Pinpoint the cell where the given text exists, returning its (X, Y) midpoint coordinate. 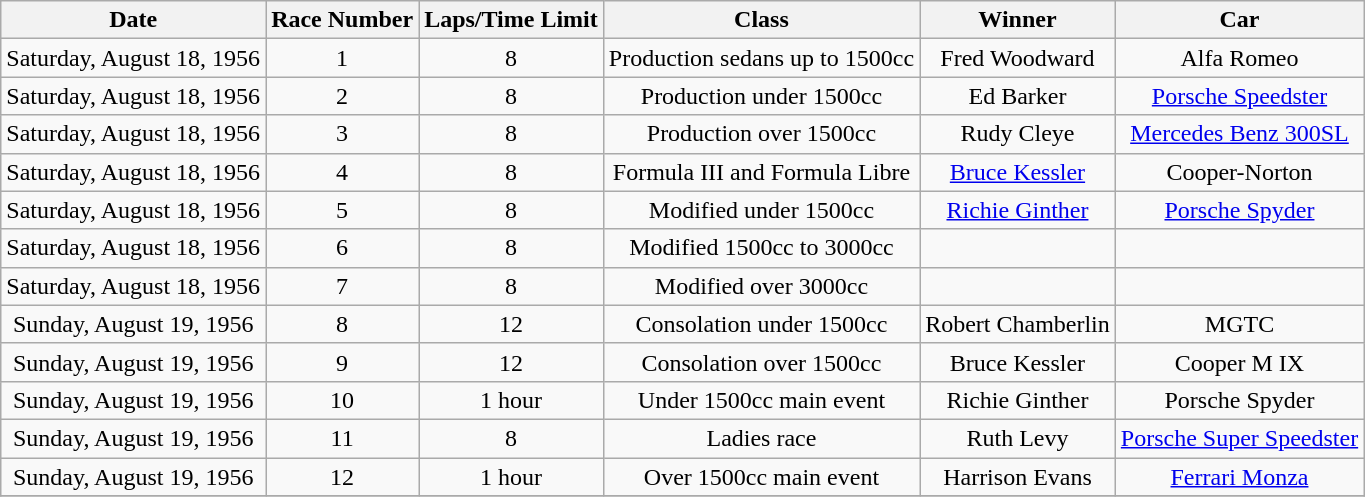
Fred Woodward (1018, 58)
Ed Barker (1018, 96)
Ladies race (761, 438)
Modified under 1500cc (761, 210)
2 (342, 96)
Under 1500cc main event (761, 400)
3 (342, 134)
Laps/Time Limit (512, 20)
Mercedes Benz 300SL (1239, 134)
Production over 1500cc (761, 134)
11 (342, 438)
Ruth Levy (1018, 438)
Alfa Romeo (1239, 58)
Harrison Evans (1018, 477)
Cooper-Norton (1239, 172)
5 (342, 210)
Formula III and Formula Libre (761, 172)
4 (342, 172)
Modified 1500cc to 3000cc (761, 248)
Rudy Cleye (1018, 134)
Production under 1500cc (761, 96)
Robert Chamberlin (1018, 324)
9 (342, 362)
Car (1239, 20)
Class (761, 20)
Date (134, 20)
Cooper M IX (1239, 362)
10 (342, 400)
7 (342, 286)
Consolation under 1500cc (761, 324)
Over 1500cc main event (761, 477)
Winner (1018, 20)
Modified over 3000cc (761, 286)
Consolation over 1500cc (761, 362)
Race Number (342, 20)
1 (342, 58)
MGTC (1239, 324)
6 (342, 248)
Production sedans up to 1500cc (761, 58)
Ferrari Monza (1239, 477)
Porsche Super Speedster (1239, 438)
Porsche Speedster (1239, 96)
